For the text-containing cell, return its midpoint in [X, Y] coordinate format. 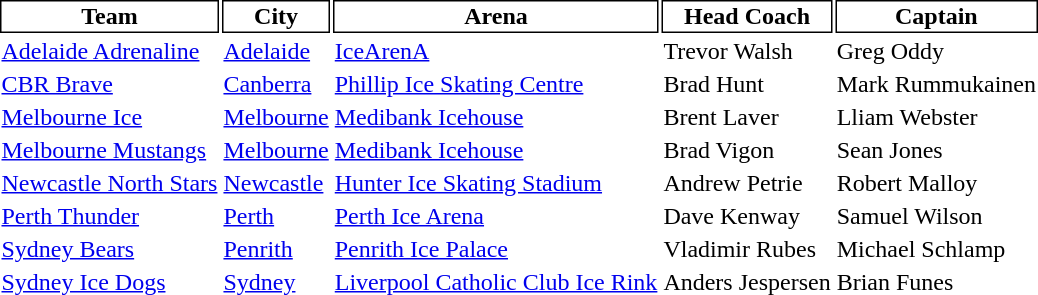
IceArenA [496, 51]
Perth [276, 216]
Lliam Webster [936, 117]
Hunter Ice Skating Stadium [496, 183]
Penrith Ice Palace [496, 249]
Brad Vigon [747, 150]
Adelaide Adrenaline [110, 51]
Brent Laver [747, 117]
Head Coach [747, 16]
Perth Thunder [110, 216]
Penrith [276, 249]
Melbourne Ice [110, 117]
Andrew Petrie [747, 183]
Arena [496, 16]
Canberra [276, 84]
Adelaide [276, 51]
Team [110, 16]
Greg Oddy [936, 51]
Newcastle North Stars [110, 183]
Phillip Ice Skating Centre [496, 84]
Perth Ice Arena [496, 216]
Vladimir Rubes [747, 249]
Robert Malloy [936, 183]
CBR Brave [110, 84]
Sean Jones [936, 150]
Sydney Bears [110, 249]
City [276, 16]
Trevor Walsh [747, 51]
Newcastle [276, 183]
Melbourne Mustangs [110, 150]
Samuel Wilson [936, 216]
Dave Kenway [747, 216]
Mark Rummukainen [936, 84]
Captain [936, 16]
Brad Hunt [747, 84]
Michael Schlamp [936, 249]
